Locate the cell with the specified text and output its [X, Y] center coordinate. 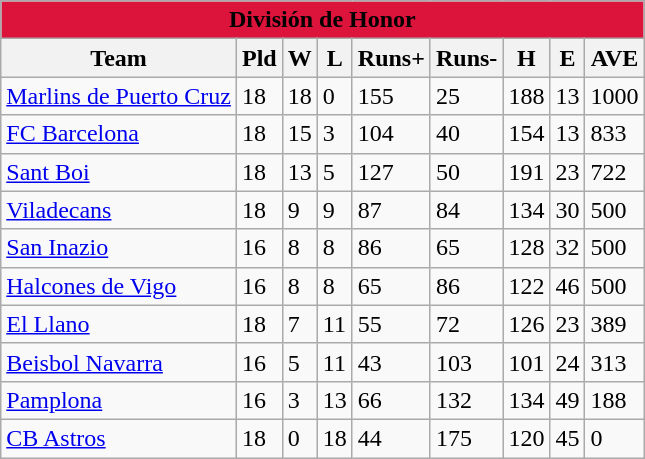
66 [391, 400]
126 [526, 324]
46 [568, 286]
Team [119, 58]
44 [391, 438]
104 [391, 134]
122 [526, 286]
División de Honor [322, 20]
San Inazio [119, 248]
El Llano [119, 324]
127 [391, 172]
1000 [614, 96]
43 [391, 362]
Runs+ [391, 58]
7 [300, 324]
24 [568, 362]
Marlins de Puerto Cruz [119, 96]
Runs- [466, 58]
Halcones de Vigo [119, 286]
103 [466, 362]
25 [466, 96]
E [568, 58]
AVE [614, 58]
32 [568, 248]
Pld [259, 58]
101 [526, 362]
175 [466, 438]
55 [391, 324]
833 [614, 134]
30 [568, 210]
CB Astros [119, 438]
120 [526, 438]
Beisbol Navarra [119, 362]
128 [526, 248]
H [526, 58]
Viladecans [119, 210]
132 [466, 400]
L [334, 58]
FC Barcelona [119, 134]
15 [300, 134]
50 [466, 172]
154 [526, 134]
W [300, 58]
313 [614, 362]
87 [391, 210]
45 [568, 438]
722 [614, 172]
49 [568, 400]
72 [466, 324]
Sant Boi [119, 172]
40 [466, 134]
191 [526, 172]
389 [614, 324]
Pamplona [119, 400]
155 [391, 96]
84 [466, 210]
